Provide the (X, Y) coordinate of the cell's center where the given text is located.  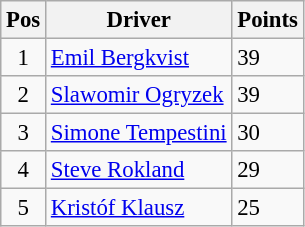
3 (24, 133)
29 (268, 170)
30 (268, 133)
Driver (139, 20)
Pos (24, 20)
5 (24, 208)
Kristóf Klausz (139, 208)
2 (24, 95)
Emil Bergkvist (139, 58)
4 (24, 170)
25 (268, 208)
Points (268, 20)
Steve Rokland (139, 170)
Simone Tempestini (139, 133)
1 (24, 58)
Slawomir Ogryzek (139, 95)
